Capture the cell that displays the provided text and extract its [X, Y] central coordinate. 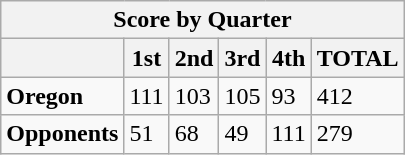
3rd [242, 58]
Oregon [62, 96]
68 [194, 134]
Score by Quarter [202, 20]
49 [242, 134]
2nd [194, 58]
4th [288, 58]
51 [146, 134]
412 [358, 96]
Opponents [62, 134]
103 [194, 96]
TOTAL [358, 58]
279 [358, 134]
1st [146, 58]
105 [242, 96]
93 [288, 96]
